Extract the [x, y] coordinate from the center of the cell holding the provided text.  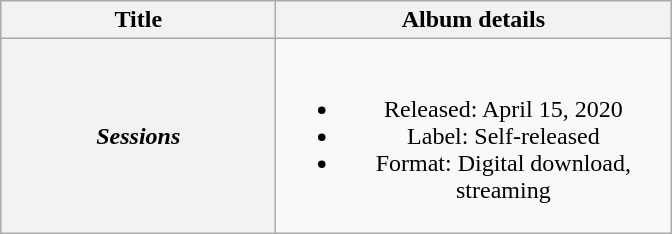
Title [138, 20]
Released: April 15, 2020Label: Self-releasedFormat: Digital download, streaming [474, 136]
Album details [474, 20]
Sessions [138, 136]
